Return [x, y] of the center of cell containing provided text 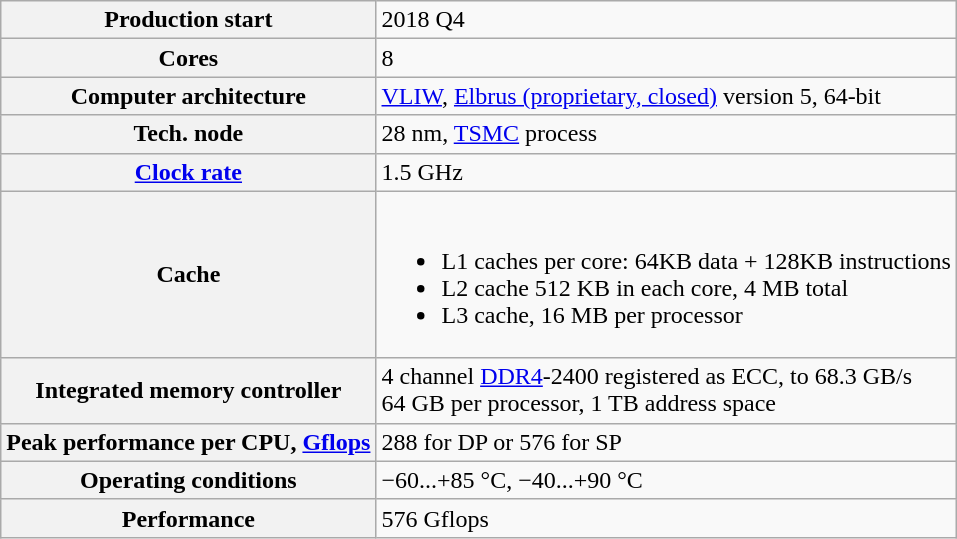
Tech. node [188, 134]
VLIW, Elbrus (proprietary, closed) version 5, 64-bit [666, 96]
Cache [188, 274]
Integrated memory controller [188, 390]
Clock rate [188, 172]
Peak performance per CPU, Gflops [188, 442]
Operating conditions [188, 480]
8 [666, 58]
2018 Q4 [666, 20]
28 nm, TSMC process [666, 134]
Production start [188, 20]
−60...+85 °C, −40...+90 °C [666, 480]
1.5 GHz [666, 172]
288 for DP or 576 for SP [666, 442]
576 Gflops [666, 518]
L1 caches per core: 64KB data + 128KB instructionsL2 cache 512 KB in each core, 4 MB totalL3 cache, 16 MB per processor [666, 274]
4 channel DDR4-2400 registered as ECC, to 68.3 GB/s64 GB per processor, 1 TB address space [666, 390]
Computer architecture [188, 96]
Performance [188, 518]
Cores [188, 58]
